Locate the cell with the specified text and output its (X, Y) center coordinate. 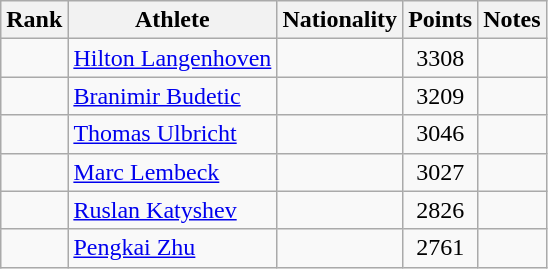
3046 (440, 134)
Pengkai Zhu (172, 248)
Thomas Ulbricht (172, 134)
3027 (440, 172)
Branimir Budetic (172, 96)
Ruslan Katyshev (172, 210)
Athlete (172, 20)
3308 (440, 58)
2761 (440, 248)
Points (440, 20)
Hilton Langenhoven (172, 58)
3209 (440, 96)
Rank (34, 20)
Marc Lembeck (172, 172)
Notes (512, 20)
2826 (440, 210)
Nationality (340, 20)
